Detect which cell encompasses the target text, then output its [x, y] center coordinate. 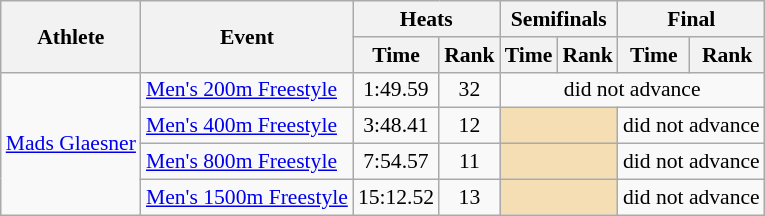
Men's 400m Freestyle [247, 126]
7:54.57 [396, 162]
Men's 1500m Freestyle [247, 197]
Men's 800m Freestyle [247, 162]
Athlete [71, 36]
32 [470, 90]
Final [692, 19]
Semifinals [559, 19]
Event [247, 36]
12 [470, 126]
Heats [426, 19]
3:48.41 [396, 126]
13 [470, 197]
1:49.59 [396, 90]
11 [470, 162]
Men's 200m Freestyle [247, 90]
Mads Glaesner [71, 143]
15:12.52 [396, 197]
